Identify which cell holds the provided text, then report its [X, Y] central coordinate. 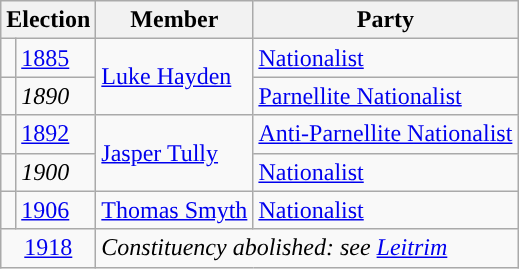
Constituency abolished: see Leitrim [307, 248]
Luke Hayden [174, 77]
1918 [48, 248]
Thomas Smyth [174, 210]
Anti-Parnellite Nationalist [386, 134]
Parnellite Nationalist [386, 96]
Member [174, 20]
Party [386, 20]
1906 [56, 210]
1885 [56, 58]
Jasper Tully [174, 153]
Election [48, 20]
1890 [56, 96]
1900 [56, 172]
1892 [56, 134]
